From the cell containing the given text, extract its center point as [x, y] coordinate. 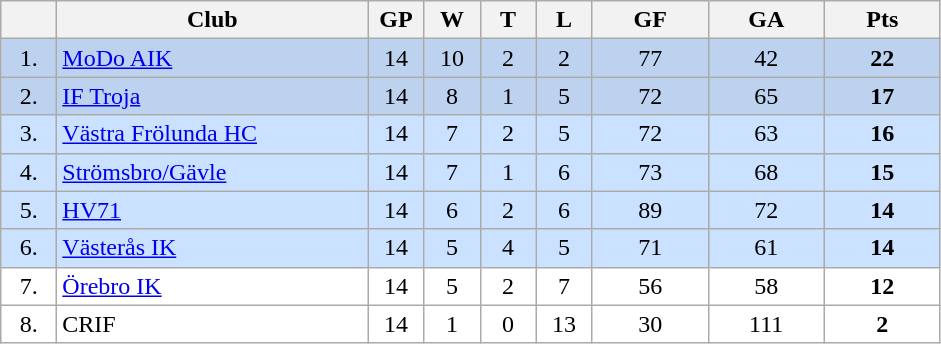
68 [766, 172]
10 [452, 58]
89 [650, 210]
22 [882, 58]
71 [650, 248]
8 [452, 96]
T [508, 20]
5. [29, 210]
1. [29, 58]
30 [650, 324]
MoDo AIK [212, 58]
Strömsbro/Gävle [212, 172]
65 [766, 96]
111 [766, 324]
Västerås IK [212, 248]
Club [212, 20]
17 [882, 96]
13 [564, 324]
GP [396, 20]
63 [766, 134]
58 [766, 286]
56 [650, 286]
GF [650, 20]
73 [650, 172]
0 [508, 324]
4. [29, 172]
6. [29, 248]
W [452, 20]
GA [766, 20]
4 [508, 248]
IF Troja [212, 96]
77 [650, 58]
2. [29, 96]
12 [882, 286]
8. [29, 324]
Pts [882, 20]
15 [882, 172]
3. [29, 134]
HV71 [212, 210]
7. [29, 286]
L [564, 20]
Västra Frölunda HC [212, 134]
CRIF [212, 324]
Örebro IK [212, 286]
42 [766, 58]
16 [882, 134]
61 [766, 248]
